For the text-containing cell, return its midpoint in (X, Y) coordinate format. 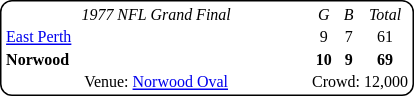
69 (386, 60)
Crowd: 12,000 (360, 82)
1977 NFL Grand Final (156, 14)
7 (349, 37)
Total (386, 14)
Venue: Norwood Oval (156, 82)
Norwood (156, 60)
East Perth (156, 37)
61 (386, 37)
10 (324, 60)
B (349, 14)
G (324, 14)
